Return the [x, y] coordinate for the center point of the cell that contains the specified text.  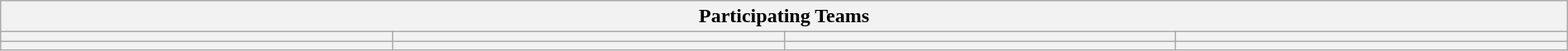
Participating Teams [784, 16]
